Pinpoint the cell where the given text exists, returning its (x, y) midpoint coordinate. 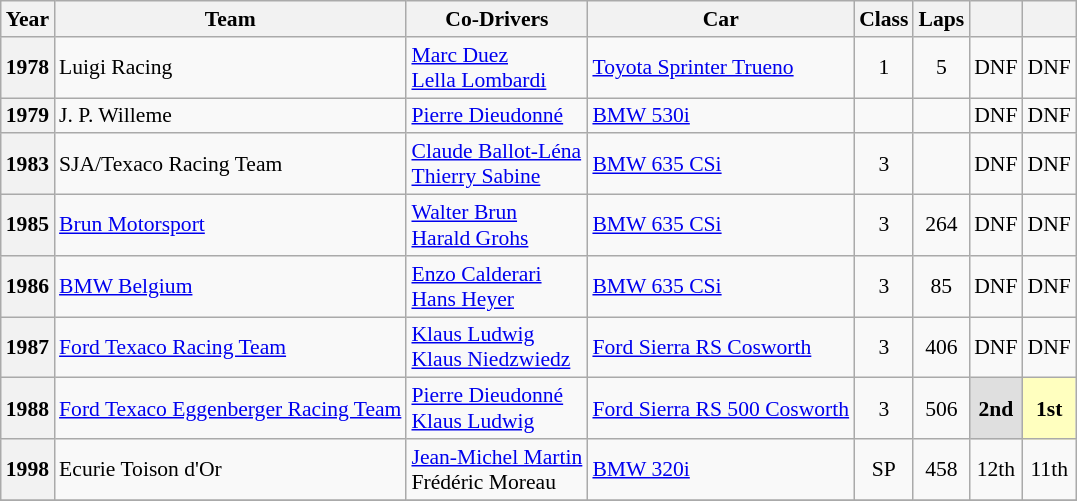
458 (941, 470)
Class (884, 19)
J. P. Willeme (230, 116)
1979 (28, 116)
Klaus Ludwig Klaus Niedzwiedz (496, 348)
Pierre Dieudonné (496, 116)
BMW 530i (720, 116)
Enzo Calderari Hans Heyer (496, 286)
Brun Motorsport (230, 226)
1978 (28, 68)
Ford Sierra RS Cosworth (720, 348)
Toyota Sprinter Trueno (720, 68)
406 (941, 348)
Ford Texaco Eggenberger Racing Team (230, 408)
SP (884, 470)
85 (941, 286)
Team (230, 19)
BMW Belgium (230, 286)
Co-Drivers (496, 19)
Ford Sierra RS 500 Cosworth (720, 408)
2nd (996, 408)
1988 (28, 408)
5 (941, 68)
Jean-Michel Martin Frédéric Moreau (496, 470)
Claude Ballot-Léna Thierry Sabine (496, 164)
Year (28, 19)
1st (1050, 408)
Marc Duez Lella Lombardi (496, 68)
1 (884, 68)
SJA/Texaco Racing Team (230, 164)
12th (996, 470)
Pierre Dieudonné Klaus Ludwig (496, 408)
Ecurie Toison d'Or (230, 470)
1998 (28, 470)
1983 (28, 164)
Walter Brun Harald Grohs (496, 226)
Car (720, 19)
1985 (28, 226)
264 (941, 226)
1987 (28, 348)
1986 (28, 286)
BMW 320i (720, 470)
11th (1050, 470)
Laps (941, 19)
Luigi Racing (230, 68)
Ford Texaco Racing Team (230, 348)
506 (941, 408)
